Provide the [X, Y] coordinate of the cell's center where the given text is located.  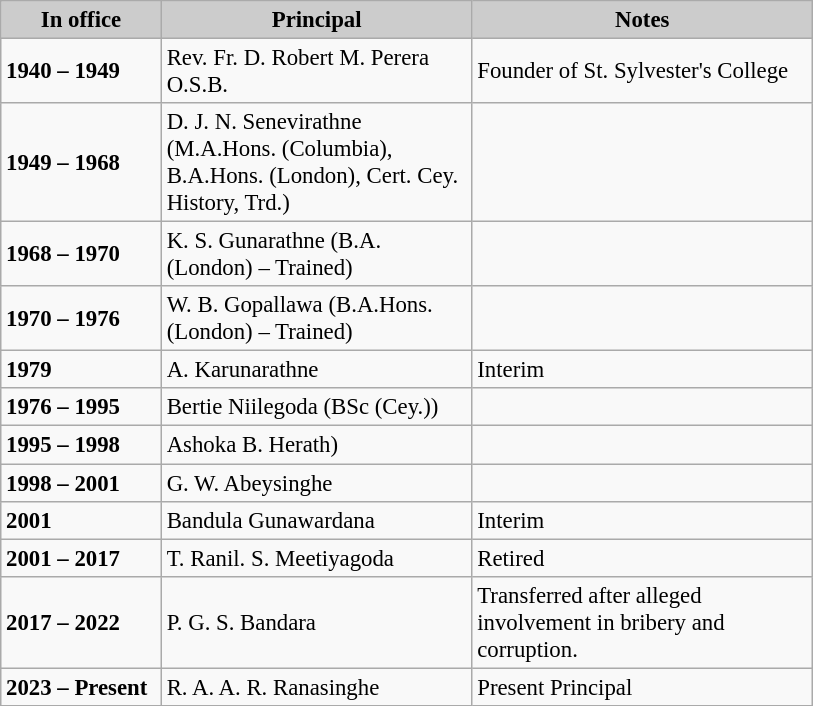
1940 – 1949 [82, 72]
2001 – 2017 [82, 558]
P. G. S. Bandara [316, 622]
K. S. Gunarathne (B.A. (London) – Trained) [316, 254]
Ashoka B. Herath) [316, 445]
1949 – 1968 [82, 162]
W. B. Gopallawa (B.A.Hons. (London) – Trained) [316, 318]
Notes [642, 20]
In office [82, 20]
1968 – 1970 [82, 254]
Transferred after alleged involvement in bribery and corruption. [642, 622]
Retired [642, 558]
2023 – Present [82, 687]
Principal [316, 20]
G. W. Abeysinghe [316, 483]
1998 – 2001 [82, 483]
1976 – 1995 [82, 407]
Present Principal [642, 687]
1979 [82, 370]
1995 – 1998 [82, 445]
1970 – 1976 [82, 318]
2001 [82, 520]
Bertie Niilegoda (BSc (Cey.)) [316, 407]
Rev. Fr. D. Robert M. Perera O.S.B. [316, 72]
D. J. N. Senevirathne (M.A.Hons. (Columbia), B.A.Hons. (London), Cert. Cey. History, Trd.) [316, 162]
R. A. A. R. Ranasinghe [316, 687]
2017 – 2022 [82, 622]
Bandula Gunawardana [316, 520]
Founder of St. Sylvester's College [642, 72]
A. Karunarathne [316, 370]
T. Ranil. S. Meetiyagoda [316, 558]
